Find where the given text appears and provide that cell's center as (X, Y) coordinate. 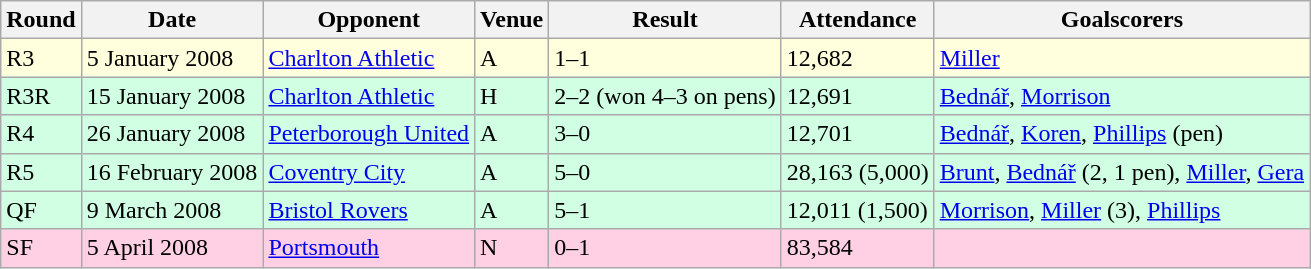
83,584 (858, 248)
H (512, 96)
0–1 (665, 248)
N (512, 248)
Goalscorers (1122, 20)
Date (172, 20)
Brunt, Bednář (2, 1 pen), Miller, Gera (1122, 172)
Morrison, Miller (3), Phillips (1122, 210)
26 January 2008 (172, 134)
5 January 2008 (172, 58)
Round (41, 20)
12,691 (858, 96)
5–0 (665, 172)
QF (41, 210)
5–1 (665, 210)
12,011 (1,500) (858, 210)
Opponent (369, 20)
Venue (512, 20)
SF (41, 248)
2–2 (won 4–3 on pens) (665, 96)
16 February 2008 (172, 172)
15 January 2008 (172, 96)
R3 (41, 58)
Miller (1122, 58)
R3R (41, 96)
Bednář, Koren, Phillips (pen) (1122, 134)
Peterborough United (369, 134)
9 March 2008 (172, 210)
Portsmouth (369, 248)
3–0 (665, 134)
R4 (41, 134)
R5 (41, 172)
Result (665, 20)
28,163 (5,000) (858, 172)
12,682 (858, 58)
1–1 (665, 58)
Coventry City (369, 172)
12,701 (858, 134)
Attendance (858, 20)
5 April 2008 (172, 248)
Bristol Rovers (369, 210)
Bednář, Morrison (1122, 96)
